Return [x, y] of the center of cell containing provided text 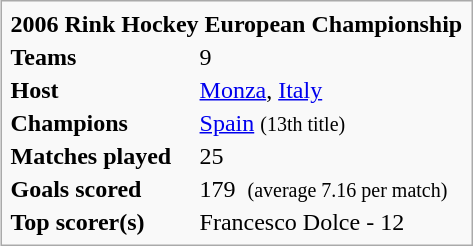
Top scorer(s) [102, 222]
Teams [102, 57]
Francesco Dolce - 12 [331, 222]
Spain (13th title) [331, 123]
2006 Rink Hockey European Championship [236, 24]
9 [331, 57]
Goals scored [102, 189]
Matches played [102, 156]
Monza, Italy [331, 90]
179 (average 7.16 per match) [331, 189]
Host [102, 90]
Champions [102, 123]
25 [331, 156]
